Determine the (X, Y) coordinate at the center of the cell enclosing the given text.  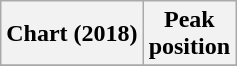
Chart (2018) (72, 34)
Peakposition (189, 34)
